From the cell containing the given text, extract its center point as (x, y) coordinate. 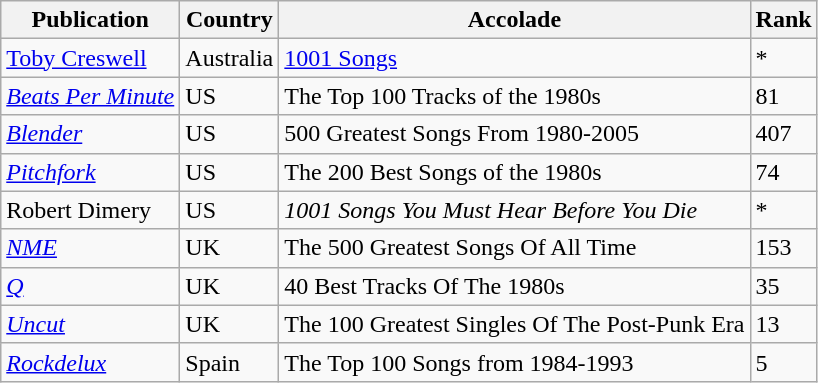
Spain (230, 362)
The 100 Greatest Singles Of The Post-Punk Era (514, 324)
Rockdelux (90, 362)
Country (230, 20)
Uncut (90, 324)
Blender (90, 134)
40 Best Tracks Of The 1980s (514, 286)
The Top 100 Songs from 1984-1993 (514, 362)
Publication (90, 20)
35 (784, 286)
NME (90, 248)
Robert Dimery (90, 210)
Accolade (514, 20)
The 200 Best Songs of the 1980s (514, 172)
Rank (784, 20)
Australia (230, 58)
74 (784, 172)
Q (90, 286)
13 (784, 324)
407 (784, 134)
The Top 100 Tracks of the 1980s (514, 96)
The 500 Greatest Songs Of All Time (514, 248)
1001 Songs (514, 58)
Beats Per Minute (90, 96)
Pitchfork (90, 172)
153 (784, 248)
1001 Songs You Must Hear Before You Die (514, 210)
5 (784, 362)
500 Greatest Songs From 1980-2005 (514, 134)
Toby Creswell (90, 58)
81 (784, 96)
